Find where the given text appears and provide that cell's center as (x, y) coordinate. 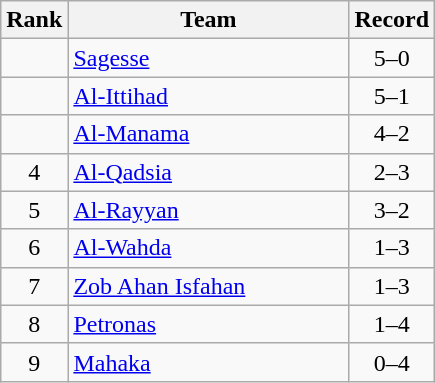
Al-Wahda (208, 248)
Rank (34, 20)
Record (392, 20)
Mahaka (208, 362)
6 (34, 248)
9 (34, 362)
2–3 (392, 172)
Al-Ittihad (208, 96)
5–0 (392, 58)
Al-Manama (208, 134)
4–2 (392, 134)
5–1 (392, 96)
0–4 (392, 362)
1–4 (392, 324)
8 (34, 324)
Zob Ahan Isfahan (208, 286)
Al-Qadsia (208, 172)
4 (34, 172)
5 (34, 210)
Sagesse (208, 58)
Petronas (208, 324)
7 (34, 286)
3–2 (392, 210)
Team (208, 20)
Al-Rayyan (208, 210)
